Return (X, Y) of the center of cell containing provided text 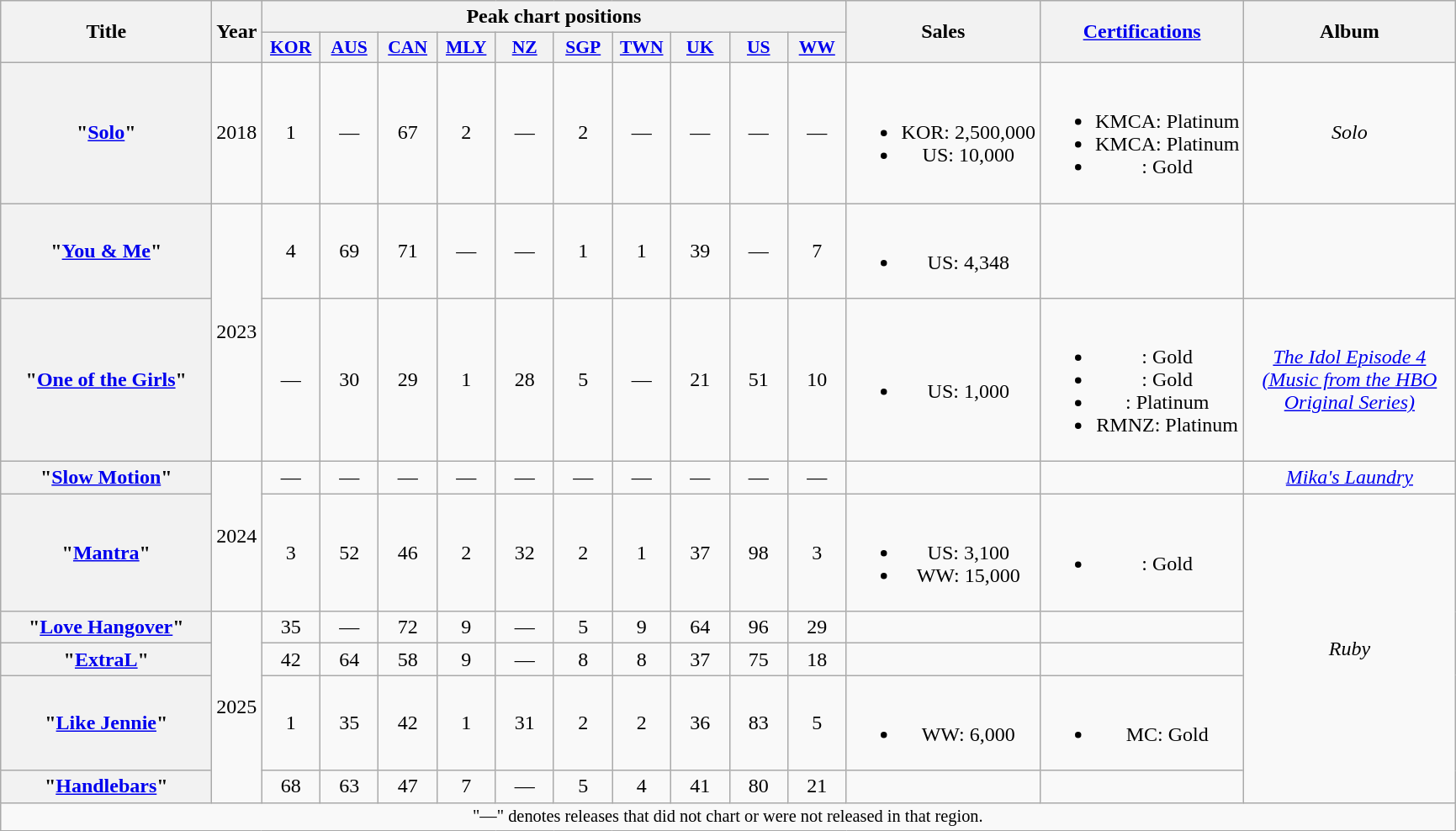
Certifications (1141, 32)
Ruby (1349, 648)
39 (700, 251)
41 (700, 786)
30 (349, 380)
MLY (466, 48)
Title (106, 32)
SGP (583, 48)
"One of the Girls" (106, 380)
UK (700, 48)
"Love Hangover" (106, 627)
Sales (943, 32)
KOR (291, 48)
CAN (408, 48)
"—" denotes releases that did not chart or were not released in that region. (728, 817)
"Handlebars" (106, 786)
67 (408, 133)
63 (349, 786)
68 (291, 786)
AUS (349, 48)
46 (408, 553)
US: 3,100WW: 15,000 (943, 553)
18 (818, 659)
51 (759, 380)
2024 (237, 537)
75 (759, 659)
"Mantra" (106, 553)
71 (408, 251)
Album (1349, 32)
TWN (642, 48)
2025 (237, 707)
: Gold (1141, 553)
72 (408, 627)
96 (759, 627)
2018 (237, 133)
"ExtraL" (106, 659)
US: 1,000 (943, 380)
WW: 6,000 (943, 723)
MC: Gold (1141, 723)
Mika's Laundry (1349, 478)
69 (349, 251)
WW (818, 48)
47 (408, 786)
10 (818, 380)
Year (237, 32)
32 (525, 553)
The Idol Episode 4 (Music from the HBO Original Series) (1349, 380)
Peak chart positions (553, 17)
KOR: 2,500,000US: 10,000 (943, 133)
52 (349, 553)
36 (700, 723)
"Solo" (106, 133)
Solo (1349, 133)
83 (759, 723)
"Like Jennie" (106, 723)
KMCA: PlatinumKMCA: Platinum: Gold (1141, 133)
"You & Me" (106, 251)
58 (408, 659)
US (759, 48)
98 (759, 553)
31 (525, 723)
NZ (525, 48)
28 (525, 380)
"Slow Motion" (106, 478)
: Gold: Gold: PlatinumRMNZ: Platinum (1141, 380)
US: 4,348 (943, 251)
80 (759, 786)
2023 (237, 333)
